For the text-containing cell, return its midpoint in (x, y) coordinate format. 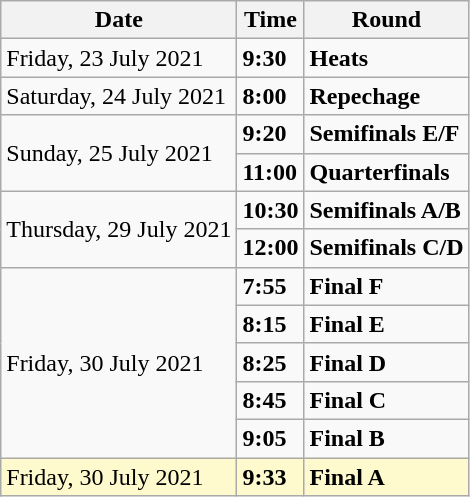
Heats (386, 58)
Date (119, 20)
Final B (386, 438)
Final A (386, 477)
Final E (386, 324)
Final D (386, 362)
Time (270, 20)
Repechage (386, 96)
Final C (386, 400)
9:05 (270, 438)
Quarterfinals (386, 172)
Thursday, 29 July 2021 (119, 229)
10:30 (270, 210)
Semifinals A/B (386, 210)
7:55 (270, 286)
Semifinals C/D (386, 248)
11:00 (270, 172)
Semifinals E/F (386, 134)
9:20 (270, 134)
8:25 (270, 362)
Final F (386, 286)
Friday, 23 July 2021 (119, 58)
8:15 (270, 324)
9:33 (270, 477)
12:00 (270, 248)
8:45 (270, 400)
9:30 (270, 58)
Sunday, 25 July 2021 (119, 153)
Saturday, 24 July 2021 (119, 96)
8:00 (270, 96)
Round (386, 20)
